Find where the given text appears and provide that cell's center as (x, y) coordinate. 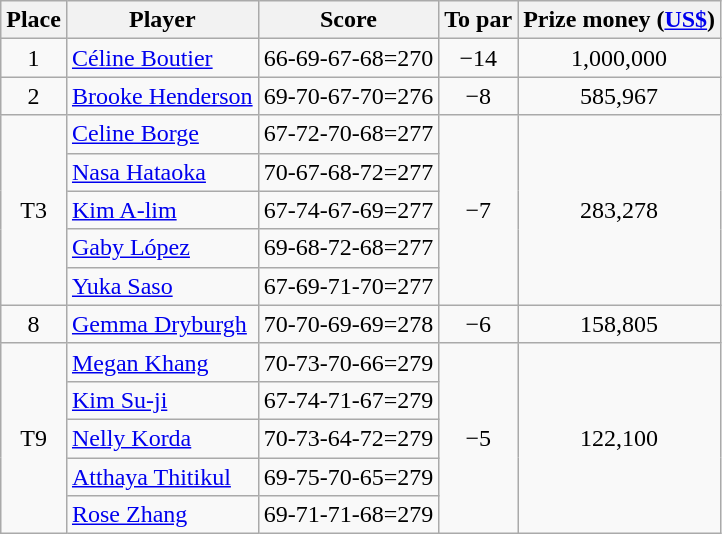
69-70-67-70=276 (348, 96)
Nasa Hataoka (162, 172)
67-69-71-70=277 (348, 286)
283,278 (620, 210)
−7 (478, 210)
70-67-68-72=277 (348, 172)
To par (478, 20)
Nelly Korda (162, 438)
69-71-71-68=279 (348, 515)
Player (162, 20)
67-72-70-68=277 (348, 134)
T3 (34, 210)
Kim Su-ji (162, 400)
66-69-67-68=270 (348, 58)
Yuka Saso (162, 286)
−14 (478, 58)
585,967 (620, 96)
−6 (478, 324)
T9 (34, 438)
Gaby López (162, 248)
Celine Borge (162, 134)
69-68-72-68=277 (348, 248)
−8 (478, 96)
70-73-70-66=279 (348, 362)
Megan Khang (162, 362)
70-70-69-69=278 (348, 324)
−5 (478, 438)
Rose Zhang (162, 515)
69-75-70-65=279 (348, 477)
Place (34, 20)
Atthaya Thitikul (162, 477)
67-74-71-67=279 (348, 400)
67-74-67-69=277 (348, 210)
1,000,000 (620, 58)
70-73-64-72=279 (348, 438)
8 (34, 324)
Céline Boutier (162, 58)
122,100 (620, 438)
Kim A-lim (162, 210)
Brooke Henderson (162, 96)
Gemma Dryburgh (162, 324)
Score (348, 20)
158,805 (620, 324)
Prize money (US$) (620, 20)
2 (34, 96)
1 (34, 58)
